Determine the [x, y] coordinate at the center of the cell enclosing the given text.  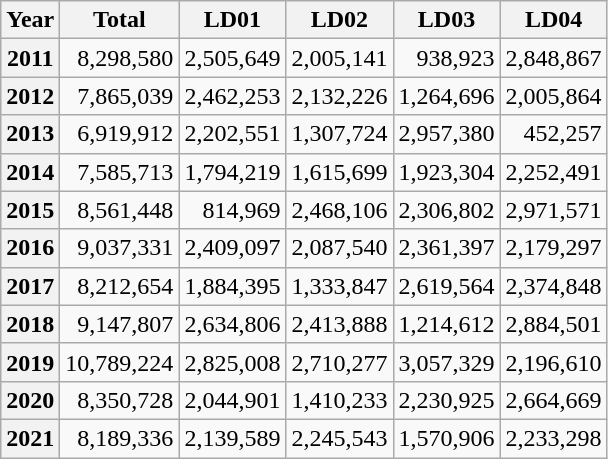
3,057,329 [446, 362]
2,634,806 [232, 324]
8,298,580 [120, 58]
2,005,864 [554, 96]
1,794,219 [232, 172]
2,825,008 [232, 362]
Total [120, 20]
2,413,888 [340, 324]
1,307,724 [340, 134]
2,848,867 [554, 58]
LD03 [446, 20]
8,561,448 [120, 210]
2,361,397 [446, 248]
2016 [30, 248]
2,462,253 [232, 96]
2,044,901 [232, 400]
7,865,039 [120, 96]
2,374,848 [554, 286]
2,196,610 [554, 362]
2,468,106 [340, 210]
LD01 [232, 20]
2,619,564 [446, 286]
1,214,612 [446, 324]
2,233,298 [554, 438]
2011 [30, 58]
9,037,331 [120, 248]
2,971,571 [554, 210]
1,615,699 [340, 172]
2021 [30, 438]
LD04 [554, 20]
2,005,141 [340, 58]
2,252,491 [554, 172]
2,306,802 [446, 210]
8,350,728 [120, 400]
6,919,912 [120, 134]
2,132,226 [340, 96]
10,789,224 [120, 362]
2019 [30, 362]
2,087,540 [340, 248]
2,664,669 [554, 400]
2014 [30, 172]
452,257 [554, 134]
Year [30, 20]
814,969 [232, 210]
2017 [30, 286]
2,230,925 [446, 400]
2,139,589 [232, 438]
7,585,713 [120, 172]
1,570,906 [446, 438]
1,410,233 [340, 400]
2,245,543 [340, 438]
2020 [30, 400]
2,202,551 [232, 134]
1,884,395 [232, 286]
1,333,847 [340, 286]
2012 [30, 96]
2,179,297 [554, 248]
2,710,277 [340, 362]
938,923 [446, 58]
2018 [30, 324]
8,212,654 [120, 286]
8,189,336 [120, 438]
2,884,501 [554, 324]
2,957,380 [446, 134]
2015 [30, 210]
1,264,696 [446, 96]
2,409,097 [232, 248]
LD02 [340, 20]
2,505,649 [232, 58]
1,923,304 [446, 172]
2013 [30, 134]
9,147,807 [120, 324]
